Return the [x, y] coordinate for the center point of the cell that contains the specified text.  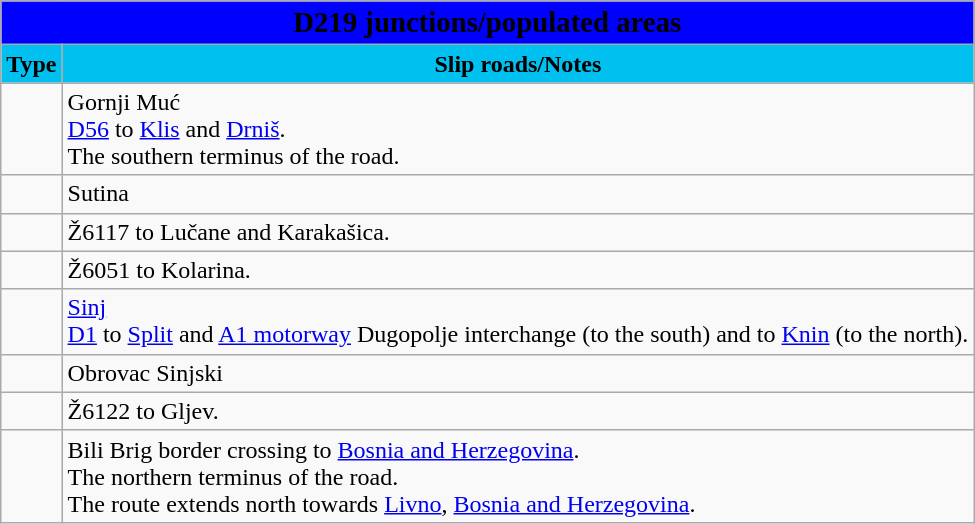
Ž6122 to Gljev. [518, 411]
Ž6117 to Lučane and Karakašica. [518, 232]
Sutina [518, 194]
Ž6051 to Kolarina. [518, 270]
Slip roads/Notes [518, 64]
Bili Brig border crossing to Bosnia and Herzegovina.The northern terminus of the road.The route extends north towards Livno, Bosnia and Herzegovina. [518, 476]
Gornji Muć D56 to Klis and Drniš.The southern terminus of the road. [518, 129]
Type [32, 64]
Sinj D1 to Split and A1 motorway Dugopolje interchange (to the south) and to Knin (to the north). [518, 322]
D219 junctions/populated areas [488, 23]
Obrovac Sinjski [518, 373]
